Capture the cell that displays the provided text and extract its (x, y) central coordinate. 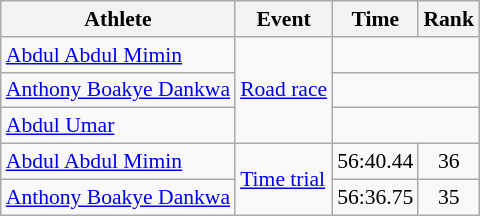
Time trial (284, 180)
35 (448, 197)
36 (448, 162)
Abdul Umar (118, 126)
Athlete (118, 19)
56:40.44 (375, 162)
Rank (448, 19)
56:36.75 (375, 197)
Road race (284, 90)
Event (284, 19)
Time (375, 19)
